Pinpoint the cell where the given text exists, returning its (x, y) midpoint coordinate. 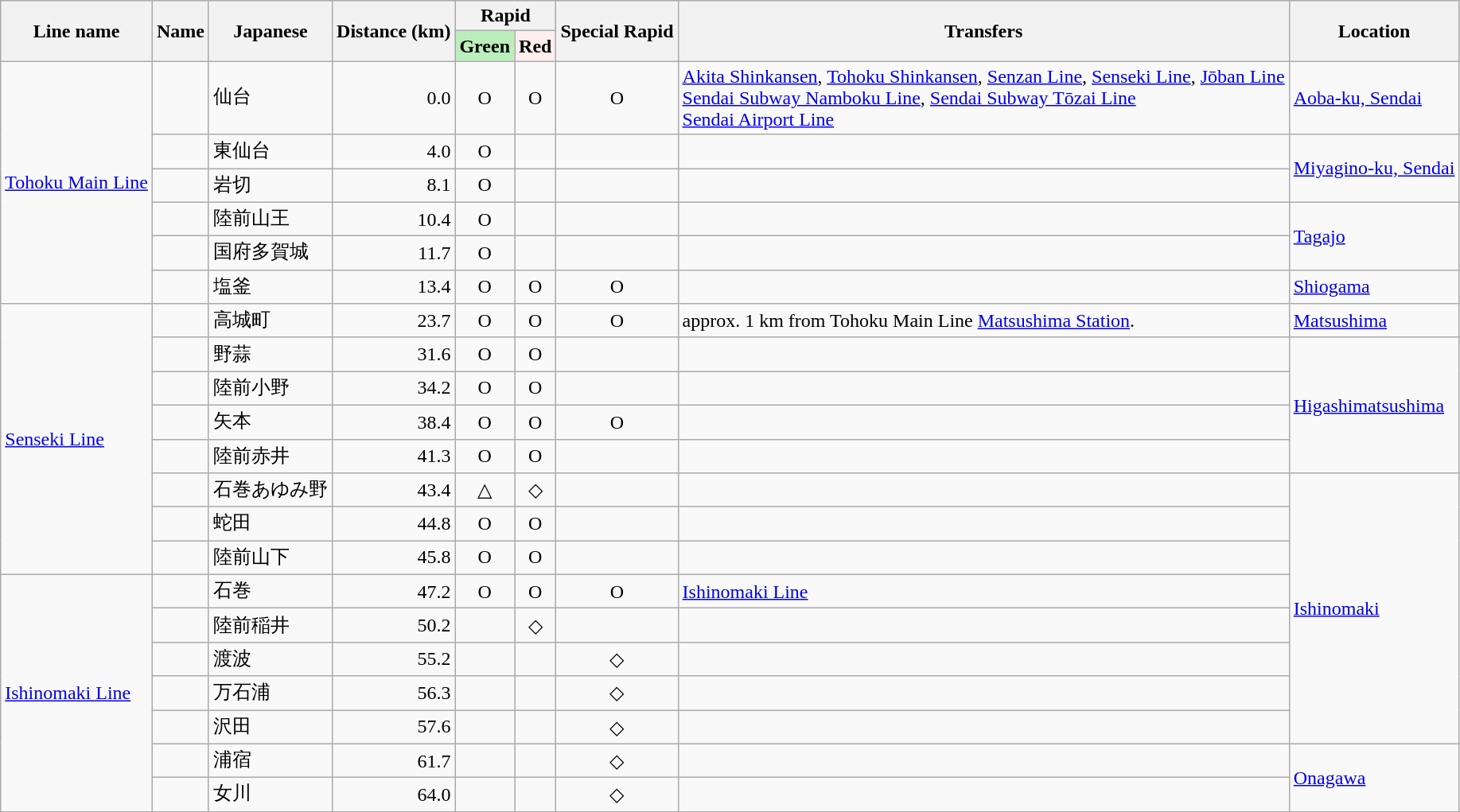
仙台 (271, 98)
Senseki Line (76, 439)
56.3 (394, 694)
渡波 (271, 659)
石巻あゆみ野 (271, 490)
50.2 (394, 625)
34.2 (394, 388)
沢田 (271, 727)
38.4 (394, 422)
44.8 (394, 523)
Shiogama (1374, 286)
石巻 (271, 592)
Matsushima (1374, 321)
43.4 (394, 490)
Tagajo (1374, 235)
陸前山王 (271, 220)
塩釜 (271, 286)
64.0 (394, 795)
8.1 (394, 186)
11.7 (394, 253)
31.6 (394, 355)
Line name (76, 31)
Special Rapid (617, 31)
万石浦 (271, 694)
東仙台 (271, 151)
Distance (km) (394, 31)
41.3 (394, 457)
Location (1374, 31)
55.2 (394, 659)
4.0 (394, 151)
Akita Shinkansen, Tohoku Shinkansen, Senzan Line, Senseki Line, Jōban LineSendai Subway Namboku Line, Sendai Subway Tōzai LineSendai Airport Line (983, 98)
Ishinomaki (1374, 608)
Aoba-ku, Sendai (1374, 98)
Red (535, 46)
高城町 (271, 321)
岩切 (271, 186)
浦宿 (271, 760)
13.4 (394, 286)
Tohoku Main Line (76, 183)
陸前山下 (271, 558)
陸前稲井 (271, 625)
Onagawa (1374, 778)
△ (485, 490)
Transfers (983, 31)
10.4 (394, 220)
0.0 (394, 98)
Green (485, 46)
Japanese (271, 31)
61.7 (394, 760)
陸前赤井 (271, 457)
矢本 (271, 422)
蛇田 (271, 523)
Higashimatsushima (1374, 405)
野蒜 (271, 355)
57.6 (394, 727)
Name (180, 31)
Rapid (506, 16)
女川 (271, 795)
Miyagino-ku, Sendai (1374, 169)
国府多賀城 (271, 253)
45.8 (394, 558)
23.7 (394, 321)
approx. 1 km from Tohoku Main Line Matsushima Station. (983, 321)
47.2 (394, 592)
陸前小野 (271, 388)
